Output the [X, Y] coordinate of the center of the cell containing the given text.  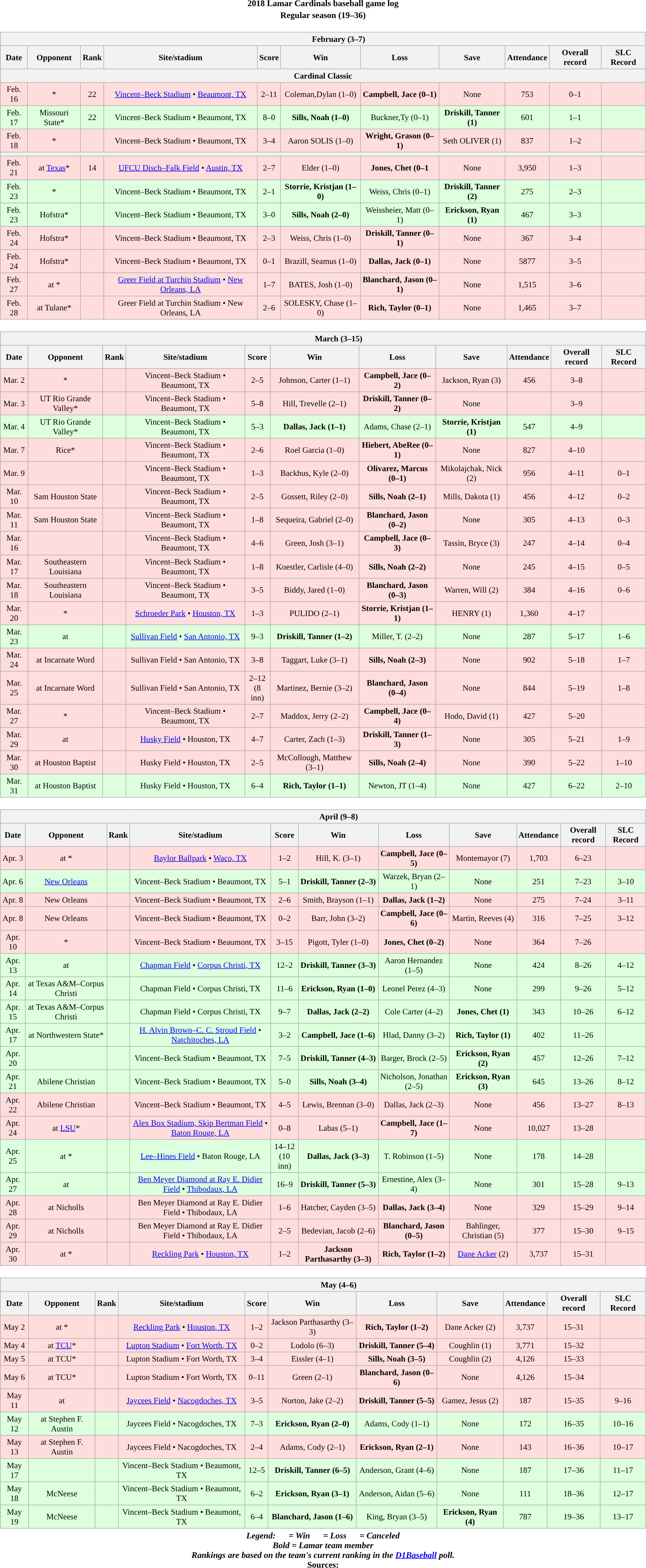
3–7 [575, 308]
Campbell, Jace (1–7) [414, 1128]
1,465 [527, 308]
Mar. 2 [14, 380]
SOLESKY, Chase (1–0) [321, 308]
9–13 [626, 1184]
Hatcher, Cayden (3–5) [338, 1208]
247 [529, 543]
902 [529, 660]
May 11 [14, 1400]
Storrie, Kristjan (1–1) [397, 613]
11–26 [583, 1035]
Erickson, Ryan (2) [483, 1058]
Schroeder Park • Houston, TX [185, 613]
8–26 [583, 965]
Cole Carter (4–2) [414, 1011]
Blanchard, Jason (0–3) [397, 590]
11–17 [623, 1470]
Warzek, Bryan (2–1) [414, 882]
0–8 [284, 1128]
at Texas* [54, 168]
8–13 [626, 1104]
Feb. 18 [14, 141]
Weiss, Chris (0–1) [400, 191]
Sills, Noah (2–1) [397, 497]
Apr. 13 [13, 965]
Blanchard, Jason (1–6) [312, 1517]
May 2 [14, 1326]
15–28 [583, 1184]
May 13 [14, 1447]
Campbell, Jace (0–2) [397, 380]
Pigott, Tyler (1–0) [338, 942]
Lewis, Brennan (3–0) [338, 1104]
844 [529, 688]
T. Robinson (1–5) [414, 1156]
9–15 [626, 1231]
15–29 [583, 1208]
May (4–6) [323, 1285]
Blanchard, Jason (0–2) [397, 520]
HENRY (1) [472, 613]
6–23 [583, 859]
Feb. 28 [14, 308]
10–16 [623, 1424]
3–6 [575, 284]
Mar. 3 [14, 404]
2–11 [269, 94]
Dallas, Jack (1–2) [414, 900]
0–4 [624, 543]
Erickson, Ryan (2–0) [312, 1424]
1,515 [527, 284]
Labas (5–1) [338, 1128]
Driskill, Tanner (4–3) [338, 1058]
301 [539, 1184]
Campbell, Jace (1–6) [338, 1035]
316 [539, 918]
Dallas, Jack (3–3) [338, 1156]
Mikolajchak, Nick (2) [472, 474]
May 12 [14, 1424]
Montemayor (7) [483, 859]
at Northwestern State* [66, 1035]
13–17 [623, 1517]
3,771 [525, 1345]
Jones, Chet (1) [483, 1011]
Jones, Chet (0–1 [400, 168]
Coughlin (2) [470, 1359]
Dallas, Jack (0–1) [400, 261]
Nicholson, Jonathan (2–5) [414, 1081]
Taggart, Luke (3–1) [314, 660]
Feb. 16 [14, 94]
18–36 [574, 1494]
May 5 [14, 1359]
0–5 [624, 567]
Missouri State* [54, 118]
19–36 [574, 1517]
Dallas, Jack (2–2) [338, 1011]
5–19 [577, 688]
Campbell, Jace (0–5) [414, 859]
Biddy, Jared (1–0) [314, 590]
5–1 [284, 882]
at Tulane* [54, 308]
827 [529, 450]
1–9 [624, 739]
Storrie, Kristjan (1) [472, 427]
9–14 [626, 1208]
7–12 [626, 1058]
467 [527, 215]
10–17 [623, 1447]
Tassin, Bryce (3) [472, 543]
at LSU* [66, 1128]
5–3 [257, 427]
Apr. 6 [13, 882]
Aaron SOLIS (1–0) [321, 141]
7–23 [583, 882]
Sills, Noah (3–5) [397, 1359]
Storrie, Kristjan (1–0) [321, 191]
4–15 [577, 567]
Mar. 9 [14, 474]
Martinez, Bernie (3–2) [314, 688]
402 [539, 1035]
Rice* [65, 450]
6–12 [626, 1011]
Blanchard, Jason (0–1) [400, 284]
Mar. 27 [14, 716]
299 [539, 988]
8–12 [626, 1081]
3–12 [626, 918]
13–26 [583, 1081]
0–11 [257, 1377]
367 [527, 238]
Sequeira, Gabriel (2–0) [314, 520]
Rich, Taylor (0–1) [400, 308]
4–17 [577, 613]
Coleman,Dylan (1–0) [321, 94]
16–36 [574, 1447]
Jackson, Ryan (3) [472, 380]
2–4 [257, 1447]
Campbell, Jace (0–1) [400, 94]
Gossett, Riley (2–0) [314, 497]
Seth OLIVER (1) [472, 141]
Mar. 25 [14, 688]
13–28 [583, 1128]
Driskill, Tanner (5–4) [397, 1345]
6–2 [257, 1494]
King, Bryan (3–5) [397, 1517]
Mar. 17 [14, 567]
13–27 [583, 1104]
Campbell, Jace (0–4) [397, 716]
Blanchard, Jason (0–5) [414, 1231]
7–26 [583, 942]
Elder (1–0) [321, 168]
Weiss, Chris (1–0) [321, 238]
5–22 [577, 763]
Aaron Hernandez (1–5) [414, 965]
Feb. 17 [14, 118]
4–10 [577, 450]
March (3–15) [323, 338]
Eissler (4–1) [312, 1359]
7–25 [583, 918]
Green (2–1) [312, 1377]
Dallas, Jack (1–1) [314, 427]
Mar. 20 [14, 613]
3–9 [577, 404]
9–3 [257, 637]
2–1 [269, 191]
5–17 [577, 637]
4–9 [577, 427]
Rich, Taylor (1–1) [314, 786]
111 [525, 1494]
3–15 [284, 942]
Mar. 4 [14, 427]
15–35 [574, 1400]
10–26 [583, 1011]
April (9–8) [323, 816]
Apr. 20 [13, 1058]
May 6 [14, 1377]
364 [539, 942]
Koestler, Carlisle (4–0) [314, 567]
Carter, Zach (1–3) [314, 739]
343 [539, 1011]
837 [527, 141]
Driskill, Tanner (1) [472, 118]
Apr. 24 [13, 1128]
Norton, Jake (2–2) [312, 1400]
Apr. 22 [13, 1104]
Roel Garcia (1–0) [314, 450]
Erickson, Ryan (2–1) [397, 1447]
3–11 [626, 900]
9–7 [284, 1011]
178 [539, 1156]
Buckner,Ty (0–1) [400, 118]
1,360 [529, 613]
14–28 [583, 1156]
251 [539, 882]
Driskill, Tanner (5–5) [397, 1400]
May 19 [14, 1517]
172 [525, 1424]
Weissheier, Matt (0–1) [400, 215]
Olivarez, Marcus (0–1) [397, 474]
8–0 [269, 118]
Adams, Cody (1–1) [397, 1424]
Hiebert, AbeRee (0–1) [397, 450]
Driskill, Tanner (2) [472, 191]
4–5 [284, 1104]
Driskill, Tanner (1–3) [397, 739]
Lee–Hines Field • Baton Rouge, LA [200, 1156]
Driskill, Tanner (5–3) [338, 1184]
5–8 [257, 404]
Backhus, Kyle (2–0) [314, 474]
0–3 [624, 520]
Johnson, Carter (1–1) [314, 380]
Rich, Taylor (1) [483, 1035]
5–12 [626, 988]
Martin, Reeves (4) [483, 918]
Apr. 21 [13, 1081]
12–26 [583, 1058]
Adams, Cody (2–1) [312, 1447]
Sills, Noah (2–2) [397, 567]
17–36 [574, 1470]
1–1 [575, 118]
4–14 [577, 543]
Blanchard, Jason (0–6) [397, 1377]
12–2 [284, 965]
Mar. 24 [14, 660]
Gamez, Jesus (2) [470, 1400]
Brazill, Seamus (1–0) [321, 261]
Mar. 29 [14, 739]
6–22 [577, 786]
15–32 [574, 1345]
Anderson, Grant (4–6) [397, 1470]
4–13 [577, 520]
Sills, Noah (1–0) [321, 118]
9–26 [583, 988]
424 [539, 965]
0–6 [624, 590]
Mar. 18 [14, 590]
Mar. 23 [14, 637]
645 [539, 1081]
12–17 [623, 1494]
Mar. 10 [14, 497]
Dallas, Jack (3–4) [414, 1208]
Apr. 27 [13, 1184]
H. Alvin Brown–C. C. Stroud Field • Natchitoches, LA [200, 1035]
Sills, Noah (2–0) [321, 215]
4–16 [577, 590]
Miller, T. (2–2) [397, 637]
Sills, Noah (2–3) [397, 660]
4–7 [257, 739]
Hill, K. (3–1) [338, 859]
2–10 [624, 786]
BATES, Josh (1–0) [321, 284]
4–6 [257, 543]
Erickson, Ryan (3) [483, 1081]
3–0 [269, 215]
5–18 [577, 660]
15–33 [574, 1359]
Anderson, Aidan (5–6) [397, 1494]
10,027 [539, 1128]
Mar. 16 [14, 543]
329 [539, 1208]
Mar. 30 [14, 763]
Coughlin (1) [470, 1345]
956 [529, 474]
4–11 [577, 474]
287 [529, 637]
Apr. 10 [13, 942]
7–3 [257, 1424]
15–30 [583, 1231]
7–24 [583, 900]
Apr. 29 [13, 1231]
5–0 [284, 1081]
143 [525, 1447]
PULIDO (2–1) [314, 613]
2–12(8 inn) [257, 688]
Sills, Noah (3–4) [338, 1081]
457 [539, 1058]
1–10 [624, 763]
Adams, Chase (2–1) [397, 427]
11–6 [284, 988]
Erickson, Ryan (3–1) [312, 1494]
3,950 [527, 168]
Lodolo (6–3) [312, 1345]
14 [92, 168]
3–10 [626, 882]
Feb. 27 [14, 284]
Bedevian, Jacob (2–6) [338, 1231]
Mar. 31 [14, 786]
Apr. 14 [13, 988]
May 18 [14, 1494]
Mar. 11 [14, 520]
Driskill, Tanner (6–5) [312, 1470]
Bahlinger, Christian (5) [483, 1231]
Newton, JT (1–4) [397, 786]
5877 [527, 261]
Erickson, Ryan (1) [472, 215]
14–12(10 inn) [284, 1156]
Maddox, Jerry (2–2) [314, 716]
Hill, Trevelle (2–1) [314, 404]
Alex Box Stadium, Skip Bertman Field • Baton Rouge, LA [200, 1128]
Sills, Noah (2–4) [397, 763]
Green, Josh (3–1) [314, 543]
Dallas, Jack (2–3) [414, 1104]
Driskill, Tanner (3–3) [338, 965]
Cardinal Classic [323, 76]
12–5 [257, 1470]
Erickson, Ryan (1–0) [338, 988]
Leonel Perez (4–3) [414, 988]
Barr, John (3–2) [338, 918]
16–9 [284, 1184]
16–35 [574, 1424]
3–2 [284, 1035]
Ernestine, Alex (3–4) [414, 1184]
1,703 [539, 859]
Barger, Brock (2–5) [414, 1058]
Jones, Chet (0–2) [414, 942]
3–3 [575, 215]
547 [529, 427]
UFCU Disch–Falk Field • Austin, TX [181, 168]
15–34 [574, 1377]
Driskill, Tanner (0–1) [400, 238]
Blanchard, Jason (0–4) [397, 688]
Apr. 30 [13, 1254]
787 [525, 1517]
May 4 [14, 1345]
245 [529, 567]
Driskill, Tanner (1–2) [314, 637]
Campbell, Jace (0–6) [414, 918]
Wright, Grason (0–1) [400, 141]
Apr. 25 [13, 1156]
Hodo, David (1) [472, 716]
Baylor Ballpark • Waco, TX [200, 859]
Feb. 21 [14, 168]
Apr. 3 [13, 859]
9–16 [623, 1400]
Mar. 7 [14, 450]
Hlad, Danny (3–2) [414, 1035]
5–20 [577, 716]
Warren, Will (2) [472, 590]
753 [527, 94]
Driskill, Tanner (0–2) [397, 404]
Mills, Dakota (1) [472, 497]
Smith, Brayson (1–1) [338, 900]
Apr. 28 [13, 1208]
384 [529, 590]
Erickson, Ryan (4) [470, 1517]
May 17 [14, 1470]
377 [539, 1231]
McCollough, Matthew (3–1) [314, 763]
Driskill, Tanner (2–3) [338, 882]
601 [527, 118]
390 [529, 763]
February (3–7) [323, 39]
7–5 [284, 1058]
5–21 [577, 739]
Campbell, Jace (0–3) [397, 543]
Apr. 17 [13, 1035]
Apr. 15 [13, 1011]
